Scan for the cell matching the given text and deliver its (X, Y) coordinate at center. 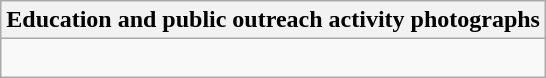
Education and public outreach activity photographs (274, 20)
